Identify which cell holds the provided text, then report its (X, Y) central coordinate. 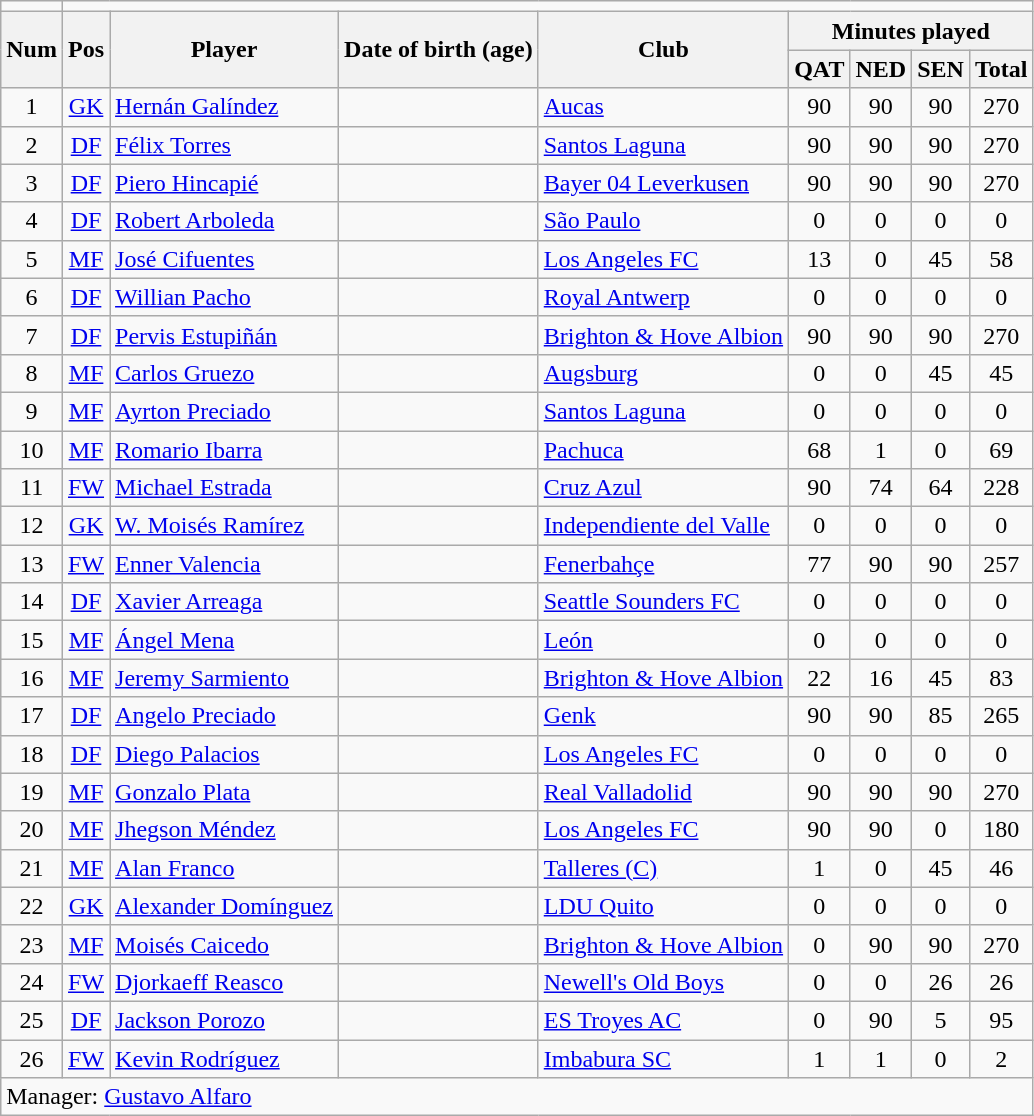
Imbabura SC (663, 1059)
SEN (941, 69)
64 (941, 488)
3 (32, 183)
257 (1001, 564)
Bayer 04 Leverkusen (663, 183)
Jackson Porozo (224, 1020)
Seattle Sounders FC (663, 602)
Royal Antwerp (663, 297)
Alan Franco (224, 868)
São Paulo (663, 221)
Pervis Estupiñán (224, 335)
Xavier Arreaga (224, 602)
74 (881, 488)
Independiente del Valle (663, 526)
Ayrton Preciado (224, 411)
Pachuca (663, 449)
Félix Torres (224, 145)
19 (32, 792)
8 (32, 373)
58 (1001, 259)
Hernán Galíndez (224, 107)
Talleres (C) (663, 868)
Newell's Old Boys (663, 982)
11 (32, 488)
Num (32, 50)
Manager: Gustavo Alfaro (517, 1097)
228 (1001, 488)
265 (1001, 716)
Minutes played (911, 31)
Carlos Gruezo (224, 373)
Moisés Caicedo (224, 944)
Genk (663, 716)
W. Moisés Ramírez (224, 526)
José Cifuentes (224, 259)
Ángel Mena (224, 640)
9 (32, 411)
21 (32, 868)
15 (32, 640)
18 (32, 754)
4 (32, 221)
Fenerbahçe (663, 564)
17 (32, 716)
NED (881, 69)
95 (1001, 1020)
Djorkaeff Reasco (224, 982)
Pos (86, 50)
Aucas (663, 107)
Angelo Preciado (224, 716)
14 (32, 602)
180 (1001, 830)
69 (1001, 449)
7 (32, 335)
20 (32, 830)
Jeremy Sarmiento (224, 678)
Date of birth (age) (439, 50)
25 (32, 1020)
Cruz Azul (663, 488)
46 (1001, 868)
ES Troyes AC (663, 1020)
Player (224, 50)
Alexander Domínguez (224, 906)
Romario Ibarra (224, 449)
Piero Hincapié (224, 183)
Kevin Rodríguez (224, 1059)
Gonzalo Plata (224, 792)
QAT (820, 69)
Diego Palacios (224, 754)
Total (1001, 69)
10 (32, 449)
24 (32, 982)
Willian Pacho (224, 297)
68 (820, 449)
Robert Arboleda (224, 221)
77 (820, 564)
Michael Estrada (224, 488)
Augsburg (663, 373)
Club (663, 50)
Enner Valencia (224, 564)
León (663, 640)
LDU Quito (663, 906)
Real Valladolid (663, 792)
23 (32, 944)
6 (32, 297)
Jhegson Méndez (224, 830)
12 (32, 526)
85 (941, 716)
83 (1001, 678)
